Capture the cell that displays the provided text and extract its (X, Y) central coordinate. 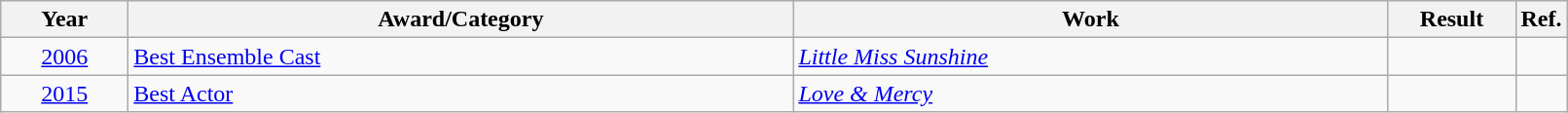
2015 (64, 94)
Year (64, 19)
Ref. (1542, 19)
Work (1090, 19)
Little Miss Sunshine (1090, 56)
Best Ensemble Cast (461, 56)
Result (1452, 19)
2006 (64, 56)
Best Actor (461, 94)
Love & Mercy (1090, 94)
Award/Category (461, 19)
